Provide the (x, y) coordinate of the cell's center where the given text is located.  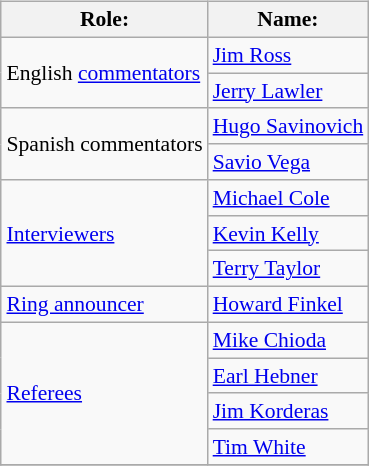
Kevin Kelly (288, 233)
Michael Cole (288, 198)
Earl Hebner (288, 376)
Interviewers (104, 234)
Savio Vega (288, 162)
Jim Ross (288, 55)
Jerry Lawler (288, 91)
Name: (288, 20)
Tim White (288, 447)
Howard Finkel (288, 305)
Role: (104, 20)
Terry Taylor (288, 269)
Ring announcer (104, 305)
Referees (104, 393)
Hugo Savinovich (288, 126)
Spanish commentators (104, 144)
Jim Korderas (288, 411)
English commentators (104, 72)
Mike Chioda (288, 340)
